Scan for the cell matching the given text and deliver its (x, y) coordinate at center. 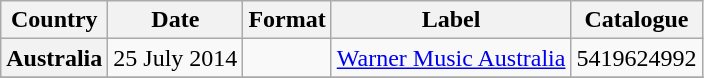
Label (451, 20)
Date (176, 20)
Country (54, 20)
Australia (54, 58)
Format (287, 20)
25 July 2014 (176, 58)
5419624992 (636, 58)
Catalogue (636, 20)
Warner Music Australia (451, 58)
